For the text-containing cell, return its midpoint in [X, Y] coordinate format. 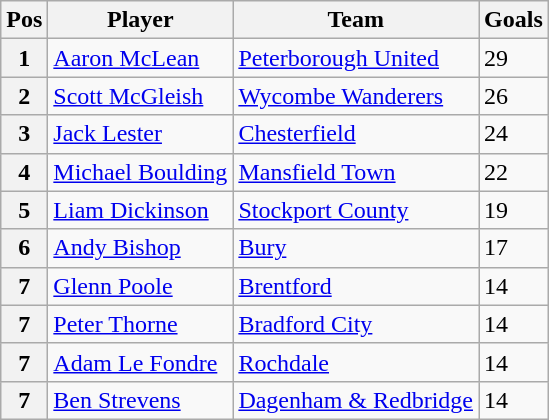
5 [24, 210]
Player [140, 20]
Ben Strevens [140, 400]
Dagenham & Redbridge [356, 400]
Glenn Poole [140, 286]
Brentford [356, 286]
26 [514, 96]
Rochdale [356, 362]
Jack Lester [140, 134]
29 [514, 58]
17 [514, 248]
Liam Dickinson [140, 210]
19 [514, 210]
Scott McGleish [140, 96]
Andy Bishop [140, 248]
1 [24, 58]
Chesterfield [356, 134]
Peterborough United [356, 58]
Adam Le Fondre [140, 362]
Aaron McLean [140, 58]
Mansfield Town [356, 172]
Peter Thorne [140, 324]
22 [514, 172]
Bradford City [356, 324]
Goals [514, 20]
Stockport County [356, 210]
Team [356, 20]
2 [24, 96]
3 [24, 134]
Wycombe Wanderers [356, 96]
Bury [356, 248]
Pos [24, 20]
4 [24, 172]
24 [514, 134]
Michael Boulding [140, 172]
6 [24, 248]
